Return (X, Y) of the center of cell containing provided text 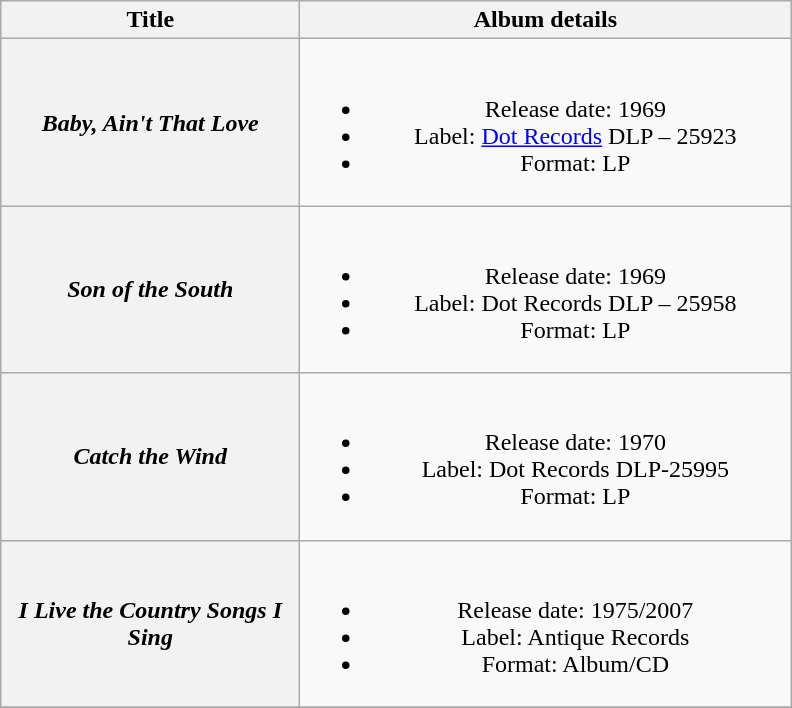
Album details (546, 20)
Release date: 1970Label: Dot Records DLP-25995Format: LP (546, 456)
Title (150, 20)
I Live the Country Songs I Sing (150, 624)
Baby, Ain't That Love (150, 122)
Release date: 1969Label: Dot Records DLP – 25923Format: LP (546, 122)
Son of the South (150, 290)
Release date: 1969Label: Dot Records DLP – 25958Format: LP (546, 290)
Release date: 1975/2007Label: Antique RecordsFormat: Album/CD (546, 624)
Catch the Wind (150, 456)
